Extract the (X, Y) coordinate from the center of the cell holding the provided text.  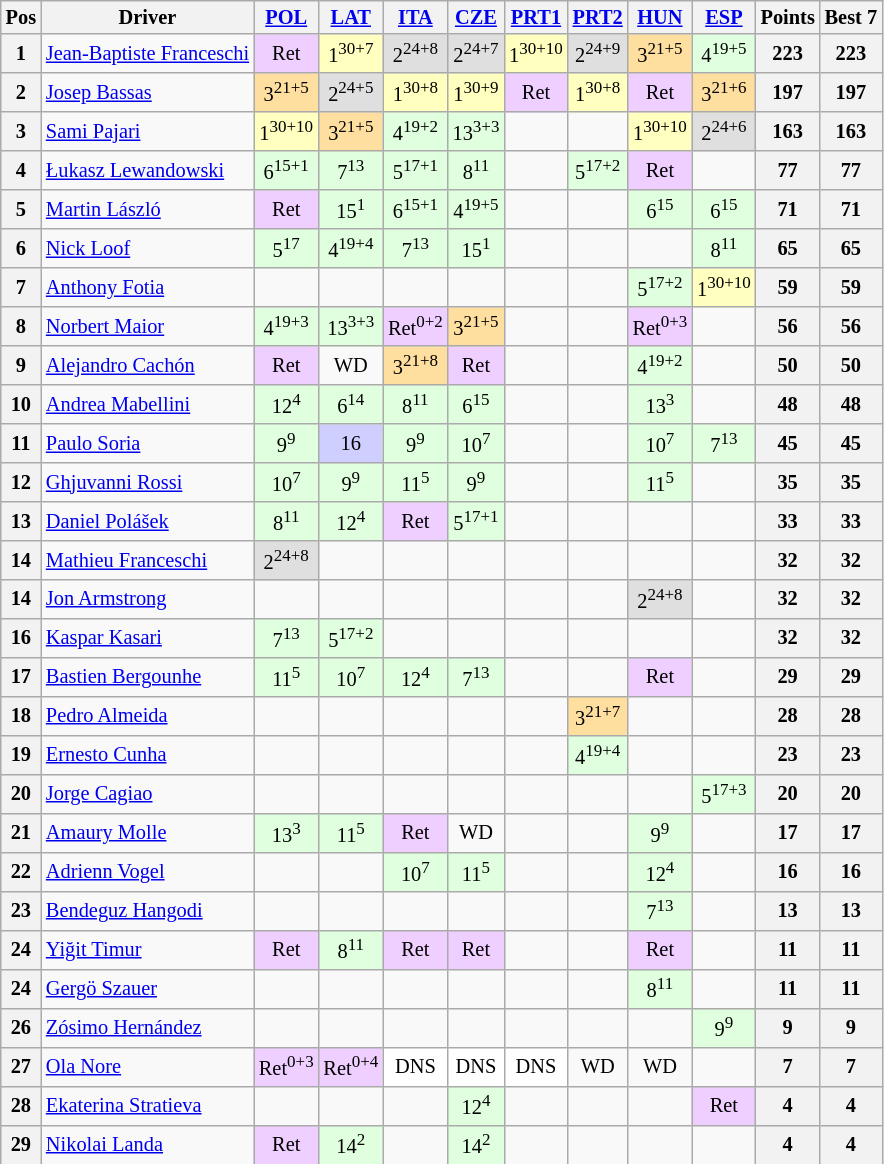
419+3 (286, 326)
Pos (21, 17)
321+8 (416, 366)
224+7 (476, 54)
Nick Loof (148, 248)
Josep Bassas (148, 92)
3 (21, 132)
Nikolai Landa (148, 1144)
Zósimo Hernández (148, 1028)
Bendeguz Hangodi (148, 910)
CZE (476, 17)
Adrienn Vogel (148, 872)
10 (21, 404)
224+9 (598, 54)
PRT2 (598, 17)
Driver (148, 17)
517 (286, 248)
Amaury Molle (148, 832)
Daniel Polášek (148, 520)
Mathieu Franceschi (148, 560)
Ghjuvanni Rossi (148, 482)
22 (21, 872)
12 (21, 482)
224+6 (724, 132)
Martin László (148, 210)
HUN (660, 17)
Anthony Fotia (148, 288)
ESP (724, 17)
Kaspar Kasari (148, 638)
19 (21, 754)
POL (286, 17)
8 (21, 326)
Gergö Szauer (148, 988)
Points (788, 17)
Jon Armstrong (148, 598)
Jorge Cagiao (148, 794)
Łukasz Lewandowski (148, 170)
Ernesto Cunha (148, 754)
2 (21, 92)
Ret0+4 (350, 1066)
26 (21, 1028)
Pedro Almeida (148, 716)
ITA (416, 17)
LAT (350, 17)
Bastien Bergounhe (148, 676)
130+7 (350, 54)
18 (21, 716)
5 (21, 210)
Yiğit Timur (148, 950)
130+9 (476, 92)
Jean-Baptiste Franceschi (148, 54)
6 (21, 248)
Andrea Mabellini (148, 404)
Alejandro Cachón (148, 366)
Norbert Maior (148, 326)
Ret0+2 (416, 326)
Ekaterina Stratieva (148, 1106)
1 (21, 54)
PRT1 (536, 17)
21 (21, 832)
224+5 (350, 92)
517+3 (724, 794)
321+7 (598, 716)
Ola Nore (148, 1066)
Paulo Soria (148, 444)
Best 7 (851, 17)
27 (21, 1066)
Sami Pajari (148, 132)
321+6 (724, 92)
614 (350, 404)
